For the text-containing cell, return its midpoint in [X, Y] coordinate format. 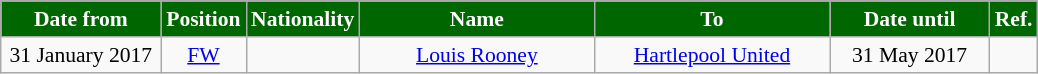
Date from [81, 19]
Date until [910, 19]
Position [204, 19]
To [712, 19]
Nationality [302, 19]
Louis Rooney [476, 55]
31 January 2017 [81, 55]
FW [204, 55]
Ref. [1014, 19]
31 May 2017 [910, 55]
Name [476, 19]
Hartlepool United [712, 55]
